Provide the (X, Y) coordinate of the cell's center where the given text is located.  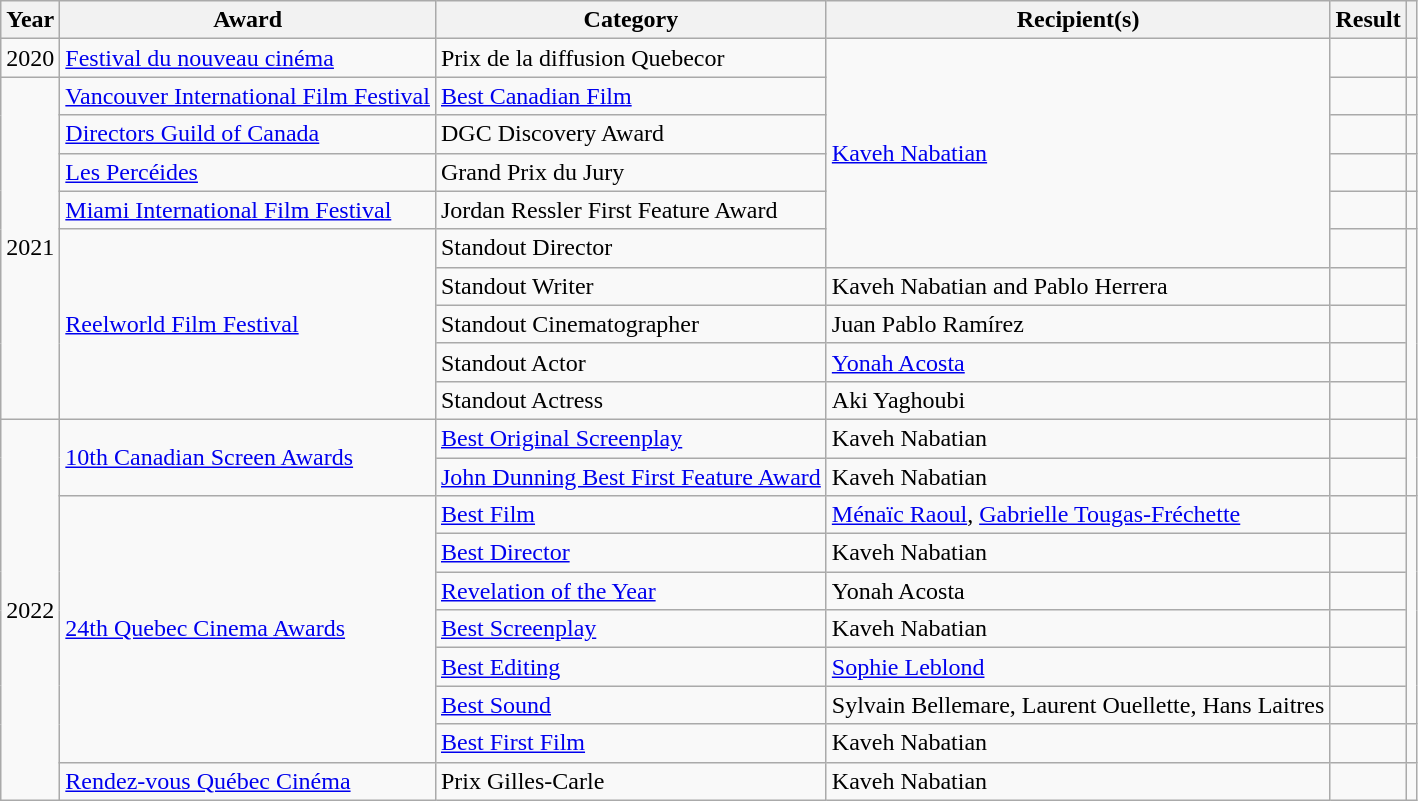
Standout Writer (630, 286)
DGC Discovery Award (630, 134)
Standout Actor (630, 362)
Miami International Film Festival (248, 210)
Les Percéides (248, 172)
Sophie Leblond (1078, 667)
Kaveh Nabatian and Pablo Herrera (1078, 286)
2021 (30, 248)
John Dunning Best First Feature Award (630, 477)
Revelation of the Year (630, 591)
Best Screenplay (630, 629)
Best Film (630, 515)
Best Original Screenplay (630, 438)
Result (1368, 20)
Directors Guild of Canada (248, 134)
Ménaïc Raoul, Gabrielle Tougas-Fréchette (1078, 515)
Vancouver International Film Festival (248, 96)
2020 (30, 58)
Award (248, 20)
Grand Prix du Jury (630, 172)
Prix de la diffusion Quebecor (630, 58)
Best Canadian Film (630, 96)
Standout Director (630, 248)
Reelworld Film Festival (248, 324)
Best Director (630, 553)
Recipient(s) (1078, 20)
10th Canadian Screen Awards (248, 457)
Best Sound (630, 705)
Standout Cinematographer (630, 324)
Best First Film (630, 743)
Sylvain Bellemare, Laurent Ouellette, Hans Laitres (1078, 705)
Aki Yaghoubi (1078, 400)
Jordan Ressler First Feature Award (630, 210)
Prix Gilles-Carle (630, 781)
Juan Pablo Ramírez (1078, 324)
24th Quebec Cinema Awards (248, 629)
2022 (30, 610)
Festival du nouveau cinéma (248, 58)
Best Editing (630, 667)
Year (30, 20)
Category (630, 20)
Standout Actress (630, 400)
Rendez-vous Québec Cinéma (248, 781)
